Identify which cell holds the provided text, then report its (x, y) central coordinate. 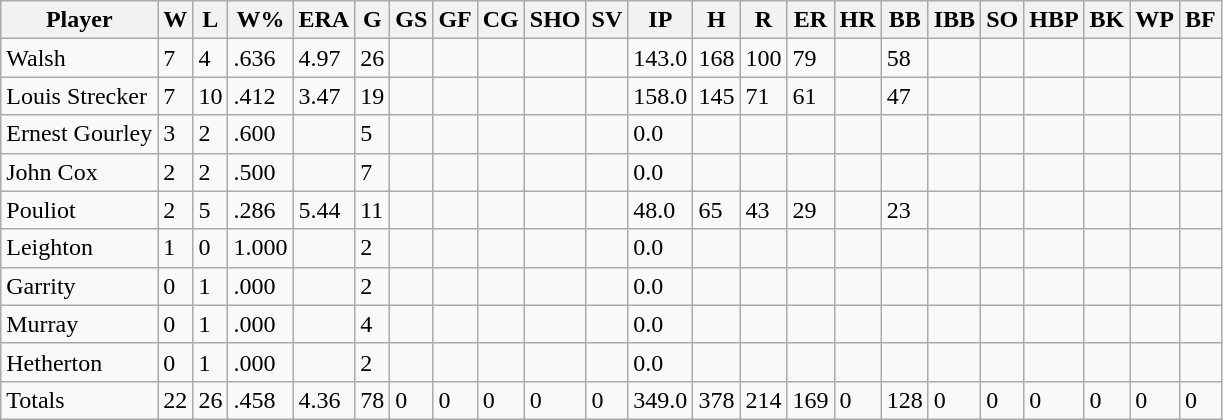
.458 (260, 400)
.636 (260, 58)
Leighton (80, 248)
IP (660, 20)
BB (904, 20)
Totals (80, 400)
BF (1201, 20)
65 (716, 210)
128 (904, 400)
43 (764, 210)
ERA (324, 20)
11 (372, 210)
48.0 (660, 210)
HBP (1054, 20)
47 (904, 96)
Pouliot (80, 210)
John Cox (80, 172)
SV (607, 20)
3 (176, 134)
10 (210, 96)
29 (810, 210)
4.36 (324, 400)
1.000 (260, 248)
3.47 (324, 96)
.412 (260, 96)
5.44 (324, 210)
22 (176, 400)
Murray (80, 324)
71 (764, 96)
378 (716, 400)
Ernest Gourley (80, 134)
Walsh (80, 58)
143.0 (660, 58)
GS (412, 20)
349.0 (660, 400)
WP (1155, 20)
ER (810, 20)
78 (372, 400)
19 (372, 96)
Hetherton (80, 362)
W (176, 20)
BK (1107, 20)
.286 (260, 210)
W% (260, 20)
145 (716, 96)
.600 (260, 134)
79 (810, 58)
100 (764, 58)
58 (904, 58)
Louis Strecker (80, 96)
R (764, 20)
G (372, 20)
.500 (260, 172)
CG (500, 20)
GF (455, 20)
214 (764, 400)
L (210, 20)
61 (810, 96)
IBB (954, 20)
168 (716, 58)
H (716, 20)
SHO (555, 20)
Garrity (80, 286)
23 (904, 210)
4.97 (324, 58)
SO (1002, 20)
Player (80, 20)
158.0 (660, 96)
HR (858, 20)
169 (810, 400)
